Find where the given text appears and provide that cell's center as [X, Y] coordinate. 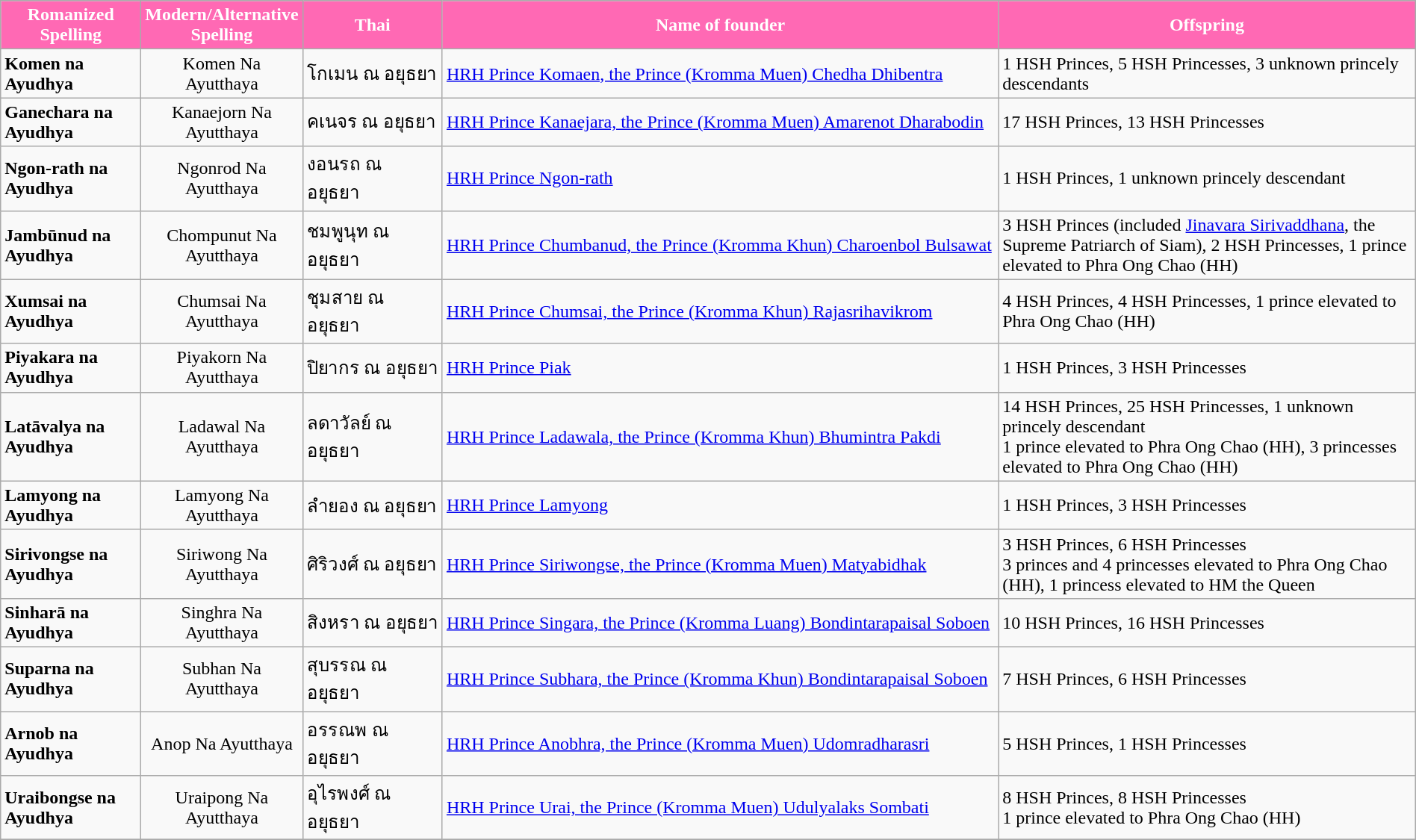
HRH Prince Siriwongse, the Prince (Kromma Muen) Matyabidhak [720, 564]
Singhra Na Ayutthaya [222, 623]
Sinharā na Ayudhya [71, 623]
17 HSH Princes, 13 HSH Princesses [1207, 122]
Subhan Na Ayutthaya [222, 679]
ปิยากร ณ อยุธยา [372, 367]
ชุมสาย ณ อยุธยา [372, 311]
Lamyong na Ayudhya [71, 505]
สิงหรา ณ อยุธยา [372, 623]
8 HSH Princes, 8 HSH Princesses 1 prince elevated to Phra Ong Chao (HH) [1207, 808]
10 HSH Princes, 16 HSH Princesses [1207, 623]
1 HSH Princes, 1 unknown princely descendant [1207, 178]
Anop Na Ayutthaya [222, 743]
Piyakorn Na Ayutthaya [222, 367]
โกเมน ณ อยุธยา [372, 73]
HRH Prince Lamyong [720, 505]
HRH Prince Chumbanud, the Prince (Kromma Khun) Charoenbol Bulsawat [720, 245]
Suparna na Ayudhya [71, 679]
3 HSH Princes (included Jinavara Sirivaddhana, the Supreme Patriarch of Siam), 2 HSH Princesses, 1 prince elevated to Phra Ong Chao (HH) [1207, 245]
Siriwong Na Ayutthaya [222, 564]
1 HSH Princes, 5 HSH Princesses, 3 unknown princely descendants [1207, 73]
Latāvalya na Ayudhya [71, 436]
Romanized Spelling [71, 25]
ชมพูนุท ณ อยุธยา [372, 245]
อรรณพ ณ อยุธยา [372, 743]
14 HSH Princes, 25 HSH Princesses, 1 unknown princely descendant 1 prince elevated to Phra Ong Chao (HH), 3 princesses elevated to Phra Ong Chao (HH) [1207, 436]
Uraipong Na Ayutthaya [222, 808]
ลดาวัลย์ ณ อยุธยา [372, 436]
Chompunut Na Ayutthaya [222, 245]
Arnob na Ayudhya [71, 743]
Piyakara na Ayudhya [71, 367]
Chumsai Na Ayutthaya [222, 311]
HRH Prince Ngon-rath [720, 178]
HRH Prince Chumsai, the Prince (Kromma Khun) Rajasrihavikrom [720, 311]
Name of founder [720, 25]
HRH Prince Kanaejara, the Prince (Kromma Muen) Amarenot Dharabodin [720, 122]
HRH Prince Singara, the Prince (Kromma Luang) Bondintarapaisal Soboen [720, 623]
ลำยอง ณ อยุธยา [372, 505]
Ngon-rath na Ayudhya [71, 178]
Kanaejorn Na Ayutthaya [222, 122]
Xumsai na Ayudhya [71, 311]
Sirivongse na Ayudhya [71, 564]
HRH Prince Anobhra, the Prince (Kromma Muen) Udomradharasri [720, 743]
3 HSH Princes, 6 HSH Princesses 3 princes and 4 princesses elevated to Phra Ong Chao (HH), 1 princess elevated to HM the Queen [1207, 564]
HRH Prince Piak [720, 367]
HRH Prince Subhara, the Prince (Kromma Khun) Bondintarapaisal Soboen [720, 679]
Ladawal Na Ayutthaya [222, 436]
Komen Na Ayutthaya [222, 73]
HRH Prince Ladawala, the Prince (Kromma Khun) Bhumintra Pakdi [720, 436]
Offspring [1207, 25]
คเนจร ณ อยุธยา [372, 122]
7 HSH Princes, 6 HSH Princesses [1207, 679]
5 HSH Princes, 1 HSH Princesses [1207, 743]
สุบรรณ ณ อยุธยา [372, 679]
Komen na Ayudhya [71, 73]
Ganechara na Ayudhya [71, 122]
อุไรพงศ์ ณ อยุธยา [372, 808]
4 HSH Princes, 4 HSH Princesses, 1 prince elevated to Phra Ong Chao (HH) [1207, 311]
Lamyong Na Ayutthaya [222, 505]
Uraibongse na Ayudhya [71, 808]
Modern/Alternative Spelling [222, 25]
Thai [372, 25]
งอนรถ ณ อยุธยา [372, 178]
Jambūnud na Ayudhya [71, 245]
HRH Prince Komaen, the Prince (Kromma Muen) Chedha Dhibentra [720, 73]
Ngonrod Na Ayutthaya [222, 178]
HRH Prince Urai, the Prince (Kromma Muen) Udulyalaks Sombati [720, 808]
ศิริวงศ์ ณ อยุธยา [372, 564]
